Return [x, y] of the center of cell containing provided text 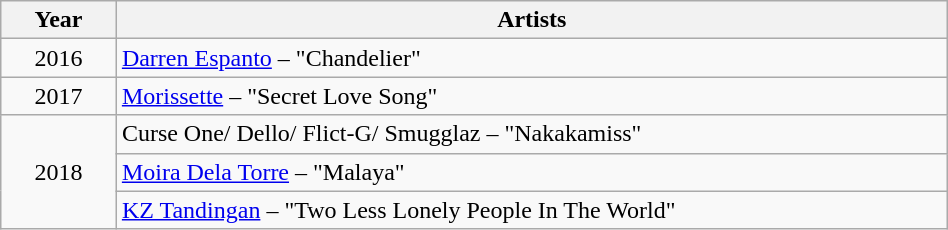
KZ Tandingan – "Two Less Lonely People In The World" [532, 210]
2017 [59, 96]
Year [59, 20]
Curse One/ Dello/ Flict-G/ Smugglaz – "Nakakamiss" [532, 134]
Moira Dela Torre – "Malaya" [532, 172]
Artists [532, 20]
Morissette – "Secret Love Song" [532, 96]
2016 [59, 58]
2018 [59, 172]
Darren Espanto – "Chandelier" [532, 58]
